Return the (x, y) coordinate for the center point of the cell that contains the specified text.  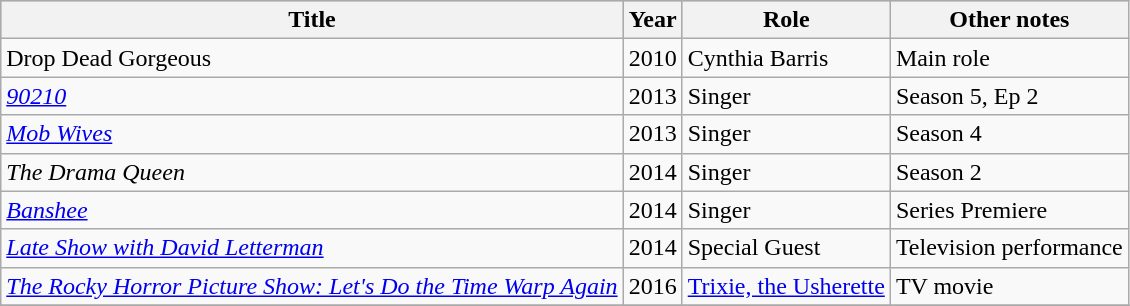
Mob Wives (312, 134)
90210 (312, 96)
Special Guest (786, 248)
Season 4 (1009, 134)
Year (652, 20)
Banshee (312, 210)
Drop Dead Gorgeous (312, 58)
Role (786, 20)
Series Premiere (1009, 210)
Cynthia Barris (786, 58)
TV movie (1009, 286)
The Rocky Horror Picture Show: Let's Do the Time Warp Again (312, 286)
Title (312, 20)
Late Show with David Letterman (312, 248)
Season 5, Ep 2 (1009, 96)
Trixie, the Usherette (786, 286)
Television performance (1009, 248)
2016 (652, 286)
The Drama Queen (312, 172)
Other notes (1009, 20)
Main role (1009, 58)
Season 2 (1009, 172)
2010 (652, 58)
